Pinpoint the cell where the given text exists, returning its (x, y) midpoint coordinate. 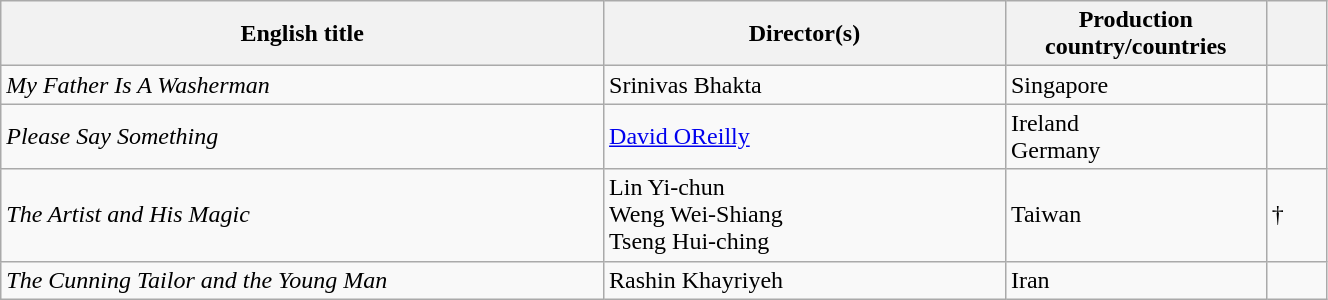
Srinivas Bhakta (805, 85)
Production country/countries (1136, 34)
† (1296, 215)
Singapore (1136, 85)
Iran (1136, 280)
English title (302, 34)
Director(s) (805, 34)
Please Say Something (302, 136)
The Artist and His Magic (302, 215)
Rashin Khayriyeh (805, 280)
David OReilly (805, 136)
Lin Yi-chunWeng Wei-ShiangTseng Hui-ching (805, 215)
My Father Is A Washerman (302, 85)
The Cunning Tailor and the Young Man (302, 280)
Taiwan (1136, 215)
IrelandGermany (1136, 136)
